Output the [X, Y] coordinate of the center of the cell containing the given text.  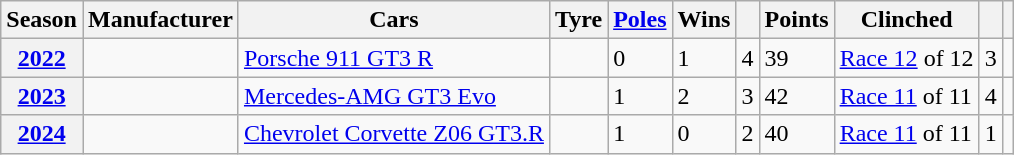
40 [796, 134]
Cars [394, 20]
42 [796, 96]
Chevrolet Corvette Z06 GT3.R [394, 134]
Season [42, 20]
Clinched [906, 20]
Tyre [578, 20]
Points [796, 20]
Porsche 911 GT3 R [394, 58]
Manufacturer [160, 20]
Mercedes-AMG GT3 Evo [394, 96]
2023 [42, 96]
39 [796, 58]
Wins [704, 20]
Race 12 of 12 [906, 58]
2024 [42, 134]
Poles [640, 20]
2022 [42, 58]
